Extract the [x, y] coordinate from the center of the cell holding the provided text.  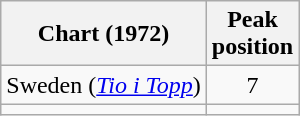
7 [252, 85]
Sweden (Tio i Topp) [104, 85]
Peakposition [252, 34]
Chart (1972) [104, 34]
